From the cell containing the given text, extract its center point as (x, y) coordinate. 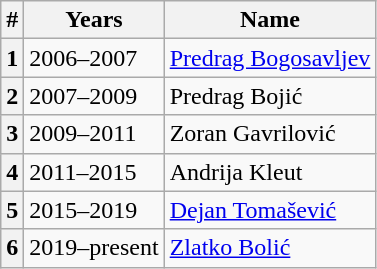
Predrag Bogosavljev (270, 58)
2015–2019 (94, 210)
3 (12, 134)
Andrija Kleut (270, 172)
2007–2009 (94, 96)
Name (270, 20)
5 (12, 210)
Zoran Gavrilović (270, 134)
2011–2015 (94, 172)
Predrag Bojić (270, 96)
2006–2007 (94, 58)
2009–2011 (94, 134)
# (12, 20)
4 (12, 172)
2019–present (94, 248)
Years (94, 20)
2 (12, 96)
6 (12, 248)
Dejan Tomašević (270, 210)
Zlatko Bolić (270, 248)
1 (12, 58)
